Find where the given text appears and provide that cell's center as (x, y) coordinate. 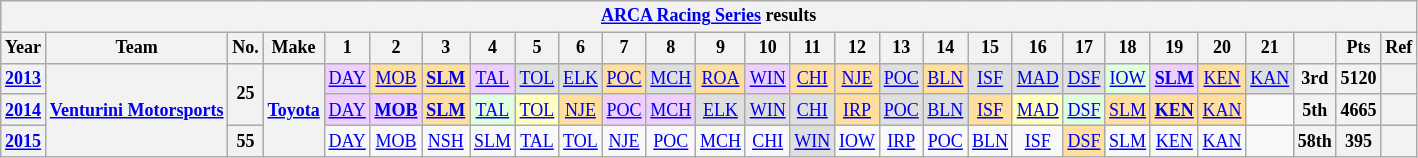
9 (721, 48)
16 (1038, 48)
14 (946, 48)
15 (990, 48)
6 (581, 48)
NSH (446, 140)
18 (1128, 48)
8 (671, 48)
7 (624, 48)
5120 (1358, 78)
Pts (1358, 48)
2 (396, 48)
5 (536, 48)
Year (24, 48)
2014 (24, 110)
ROA (721, 78)
55 (246, 140)
4665 (1358, 110)
3 (446, 48)
25 (246, 94)
Team (136, 48)
No. (246, 48)
21 (1270, 48)
395 (1358, 140)
2015 (24, 140)
13 (901, 48)
20 (1222, 48)
2013 (24, 78)
11 (812, 48)
4 (493, 48)
1 (347, 48)
19 (1174, 48)
17 (1084, 48)
10 (768, 48)
ARCA Racing Series results (709, 16)
58th (1314, 140)
Toyota (294, 110)
Ref (1399, 48)
12 (858, 48)
Make (294, 48)
Venturini Motorsports (136, 110)
3rd (1314, 78)
5th (1314, 110)
